Scan for the cell matching the given text and deliver its (x, y) coordinate at center. 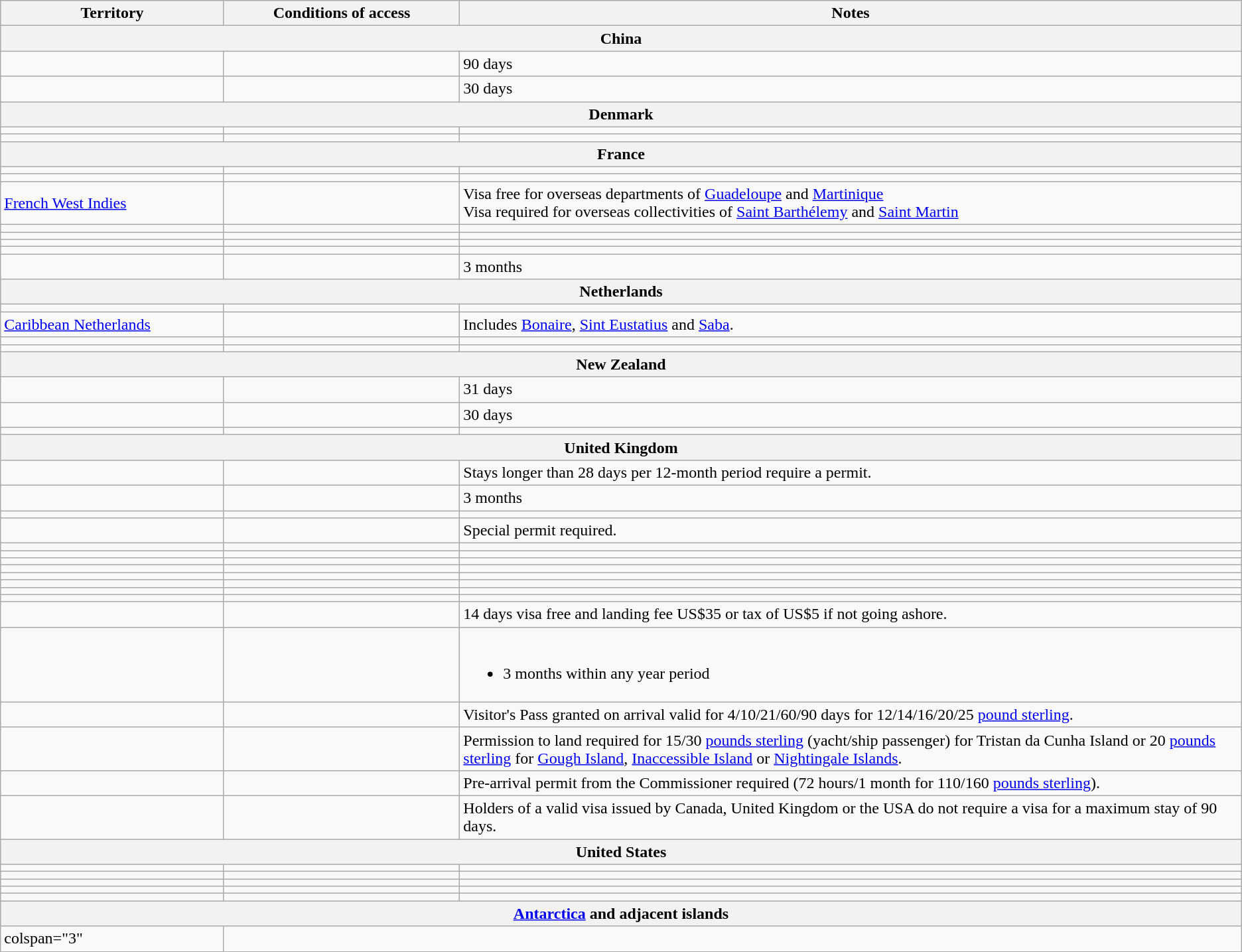
3 months within any year period (851, 665)
Notes (851, 13)
Includes Bonaire, Sint Eustatius and Saba. (851, 324)
Antarctica and adjacent islands (621, 914)
China (621, 38)
New Zealand (621, 364)
French West Indies (113, 203)
Stays longer than 28 days per 12-month period require a permit. (851, 472)
United States (621, 851)
31 days (851, 389)
Netherlands (621, 292)
90 days (851, 64)
Visitor's Pass granted on arrival valid for 4/10/21/60/90 days for 12/14/16/20/25 pound sterling. (851, 714)
Conditions of access (341, 13)
14 days visa free and landing fee US$35 or tax of US$5 if not going ashore. (851, 614)
Special permit required. (851, 531)
Holders of a valid visa issued by Canada, United Kingdom or the USA do not require a visa for a maximum stay of 90 days. (851, 817)
Territory (113, 13)
United Kingdom (621, 447)
Pre-arrival permit from the Commissioner required (72 hours/1 month for 110/160 pounds sterling). (851, 783)
Visa free for overseas departments of Guadeloupe and Martinique Visa required for overseas collectivities of Saint Barthélemy and Saint Martin (851, 203)
France (621, 154)
colspan="3" (113, 939)
Denmark (621, 114)
Caribbean Netherlands (113, 324)
